Return the [x, y] coordinate for the center point of the cell that contains the specified text.  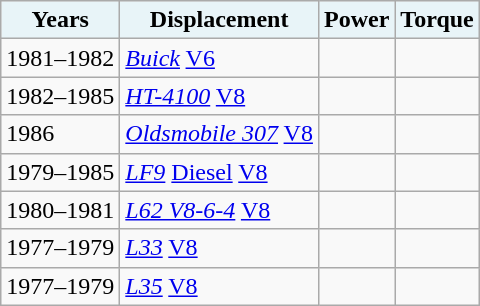
Oldsmobile 307 V8 [220, 134]
Power [356, 20]
LF9 Diesel V8 [220, 172]
Torque [437, 20]
HT-4100 V8 [220, 96]
1980–1981 [60, 210]
Years [60, 20]
L33 V8 [220, 248]
L62 V8-6-4 V8 [220, 210]
1979–1985 [60, 172]
1982–1985 [60, 96]
1981–1982 [60, 58]
Buick V6 [220, 58]
L35 V8 [220, 286]
Displacement [220, 20]
1986 [60, 134]
